Scan for the cell matching the given text and deliver its (X, Y) coordinate at center. 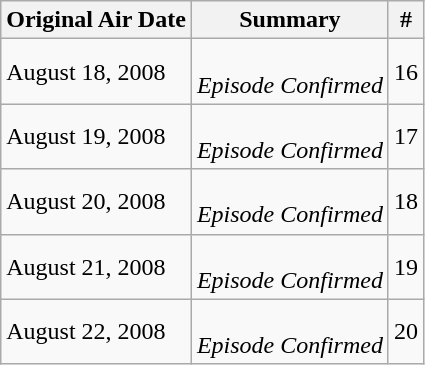
August 19, 2008 (96, 136)
# (406, 20)
16 (406, 72)
Original Air Date (96, 20)
20 (406, 332)
August 21, 2008 (96, 266)
August 22, 2008 (96, 332)
17 (406, 136)
August 18, 2008 (96, 72)
18 (406, 202)
August 20, 2008 (96, 202)
19 (406, 266)
Summary (290, 20)
